Find where the given text appears and provide that cell's center as (X, Y) coordinate. 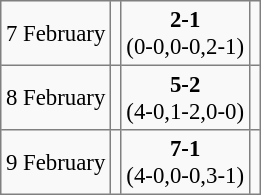
2-1(0-0,0-0,2-1) (185, 33)
5-2(4-0,1-2,0-0) (185, 97)
7 February (56, 33)
8 February (56, 97)
9 February (56, 162)
7-1(4-0,0-0,3-1) (185, 162)
